Extract the [X, Y] coordinate from the center of the cell holding the provided text.  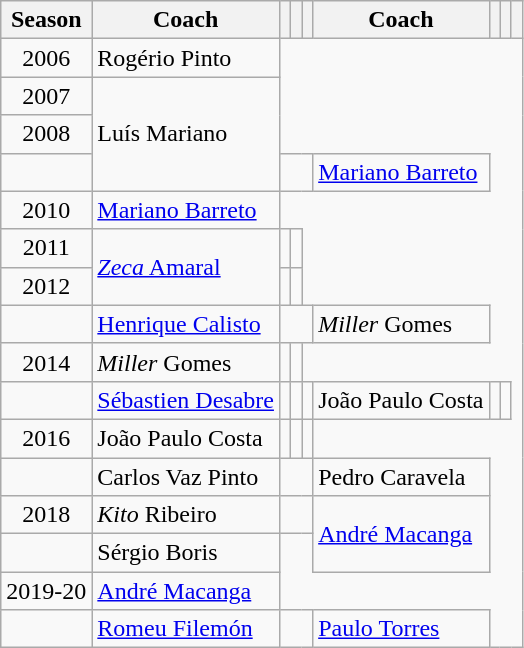
2019-20 [46, 591]
2018 [46, 515]
2012 [46, 286]
Sérgio Boris [186, 553]
2014 [46, 362]
2016 [46, 438]
Rogério Pinto [186, 58]
2006 [46, 58]
Sébastien Desabre [186, 400]
Kito Ribeiro [186, 515]
Henrique Calisto [186, 324]
Carlos Vaz Pinto [186, 477]
2008 [46, 134]
2010 [46, 210]
Paulo Torres [401, 629]
Romeu Filemón [186, 629]
Pedro Caravela [401, 477]
Luís Mariano [186, 134]
Zeca Amaral [186, 267]
Season [46, 20]
2007 [46, 96]
2011 [46, 248]
